Identify which cell holds the provided text, then report its (x, y) central coordinate. 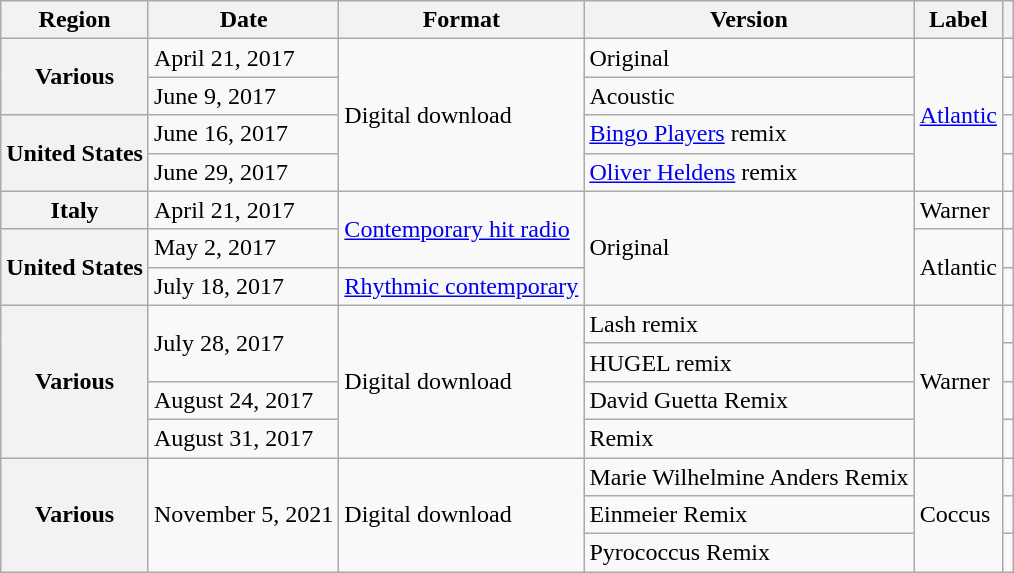
HUGEL remix (749, 362)
Date (243, 20)
June 9, 2017 (243, 96)
August 24, 2017 (243, 400)
Remix (749, 438)
Rhythmic contemporary (462, 286)
Oliver Heldens remix (749, 172)
November 5, 2021 (243, 515)
Version (749, 20)
Lash remix (749, 324)
July 28, 2017 (243, 343)
Format (462, 20)
Label (958, 20)
Einmeier Remix (749, 515)
Pyrococcus Remix (749, 553)
August 31, 2017 (243, 438)
Coccus (958, 515)
May 2, 2017 (243, 248)
Marie Wilhelmine Anders Remix (749, 477)
Bingo Players remix (749, 134)
Region (75, 20)
David Guetta Remix (749, 400)
Contemporary hit radio (462, 229)
June 16, 2017 (243, 134)
Acoustic (749, 96)
June 29, 2017 (243, 172)
July 18, 2017 (243, 286)
Italy (75, 210)
